Output the (X, Y) coordinate of the center of the cell containing the given text.  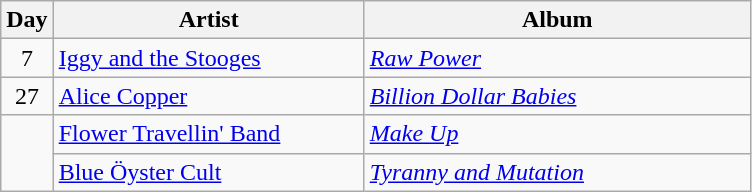
Make Up (557, 134)
Day (27, 20)
Alice Copper (208, 96)
27 (27, 96)
Artist (208, 20)
7 (27, 58)
Tyranny and Mutation (557, 172)
Album (557, 20)
Iggy and the Stooges (208, 58)
Blue Öyster Cult (208, 172)
Flower Travellin' Band (208, 134)
Billion Dollar Babies (557, 96)
Raw Power (557, 58)
